For the text-containing cell, return its midpoint in [X, Y] coordinate format. 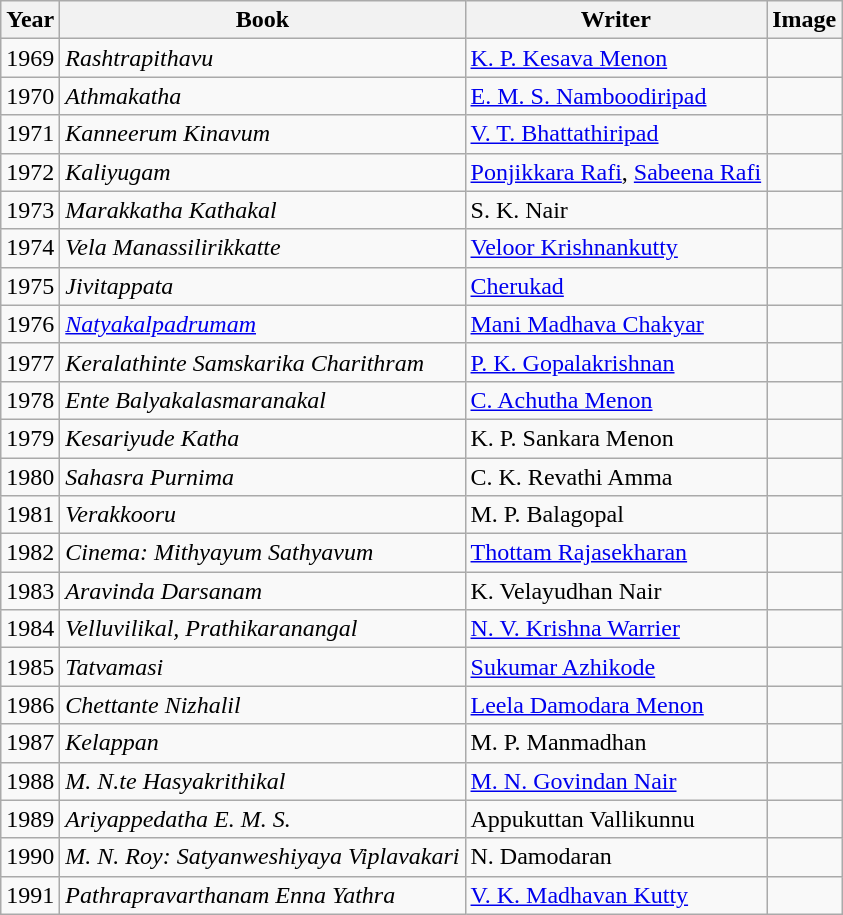
V. K. Madhavan Kutty [616, 895]
1975 [30, 286]
Velluvilikal, Prathikaranangal [262, 629]
S. K. Nair [616, 210]
Jivitappata [262, 286]
Kesariyude Katha [262, 438]
1974 [30, 248]
1982 [30, 553]
K. Velayudhan Nair [616, 591]
Appukuttan Vallikunnu [616, 819]
N. V. Krishna Warrier [616, 629]
Cinema: Mithyayum Sathyavum [262, 553]
M. P. Balagopal [616, 515]
1984 [30, 629]
Pathrapravarthanam Enna Yathra [262, 895]
Writer [616, 20]
Kaliyugam [262, 172]
P. K. Gopalakrishnan [616, 362]
Leela Damodara Menon [616, 705]
Sahasra Purnima [262, 477]
Year [30, 20]
1971 [30, 134]
1987 [30, 743]
Sukumar Azhikode [616, 667]
M. N. Roy: Satyanweshiyaya Viplavakari [262, 857]
K. P. Kesava Menon [616, 58]
1980 [30, 477]
1983 [30, 591]
1969 [30, 58]
Image [804, 20]
Cherukad [616, 286]
Natyakalpadrumam [262, 324]
Book [262, 20]
1978 [30, 400]
1981 [30, 515]
C. Achutha Menon [616, 400]
Mani Madhava Chakyar [616, 324]
Ponjikkara Rafi, Sabeena Rafi [616, 172]
1989 [30, 819]
C. K. Revathi Amma [616, 477]
M. P. Manmadhan [616, 743]
V. T. Bhattathiripad [616, 134]
1970 [30, 96]
Ente Balyakalasmaranakal [262, 400]
Kelappan [262, 743]
Athmakatha [262, 96]
1979 [30, 438]
1985 [30, 667]
1990 [30, 857]
K. P. Sankara Menon [616, 438]
Vela Manassilirikkatte [262, 248]
Rashtrapithavu [262, 58]
Tatvamasi [262, 667]
Kanneerum Kinavum [262, 134]
Ariyappedatha E. M. S. [262, 819]
Chettante Nizhalil [262, 705]
Veloor Krishnankutty [616, 248]
N. Damodaran [616, 857]
M. N.te Hasyakrithikal [262, 781]
1973 [30, 210]
1986 [30, 705]
Aravinda Darsanam [262, 591]
1977 [30, 362]
Verakkooru [262, 515]
Keralathinte Samskarika Charithram [262, 362]
M. N. Govindan Nair [616, 781]
1972 [30, 172]
1988 [30, 781]
Thottam Rajasekharan [616, 553]
E. M. S. Namboodiripad [616, 96]
Marakkatha Kathakal [262, 210]
1991 [30, 895]
1976 [30, 324]
